Identify which cell holds the provided text, then report its [x, y] central coordinate. 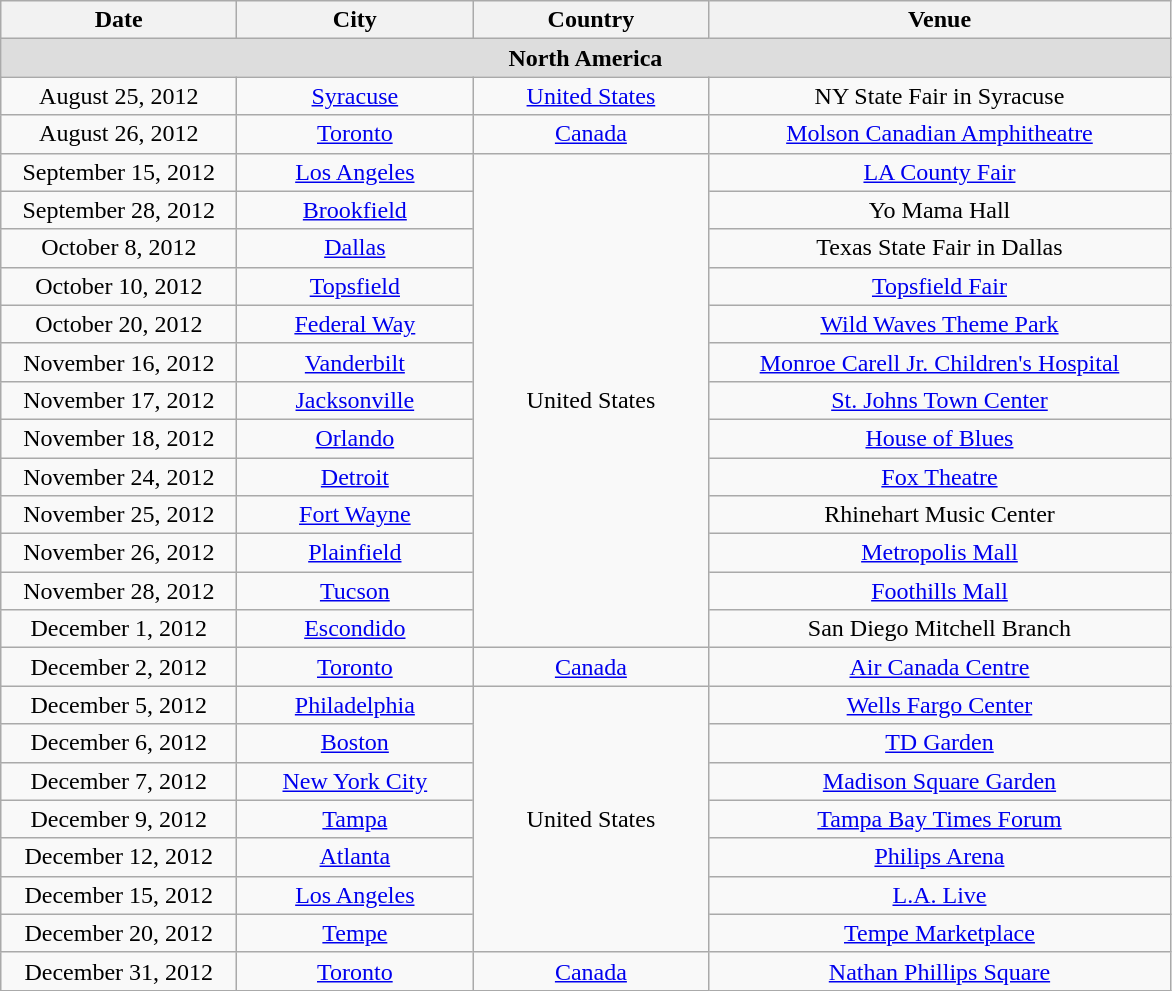
December 2, 2012 [119, 667]
October 10, 2012 [119, 286]
Molson Canadian Amphitheatre [940, 134]
December 1, 2012 [119, 629]
December 20, 2012 [119, 933]
LA County Fair [940, 172]
Philadelphia [355, 705]
New York City [355, 781]
Syracuse [355, 96]
Detroit [355, 477]
November 16, 2012 [119, 362]
Brookfield [355, 210]
Madison Square Garden [940, 781]
November 26, 2012 [119, 553]
October 20, 2012 [119, 324]
Rhinehart Music Center [940, 515]
September 15, 2012 [119, 172]
Topsfield Fair [940, 286]
Vanderbilt [355, 362]
Jacksonville [355, 400]
Date [119, 20]
Tampa Bay Times Forum [940, 819]
Fort Wayne [355, 515]
November 24, 2012 [119, 477]
City [355, 20]
Tucson [355, 591]
L.A. Live [940, 895]
Escondido [355, 629]
Venue [940, 20]
Wells Fargo Center [940, 705]
Air Canada Centre [940, 667]
December 6, 2012 [119, 743]
November 17, 2012 [119, 400]
September 28, 2012 [119, 210]
October 8, 2012 [119, 248]
Boston [355, 743]
Federal Way [355, 324]
Tempe Marketplace [940, 933]
December 12, 2012 [119, 857]
Plainfield [355, 553]
December 31, 2012 [119, 971]
December 7, 2012 [119, 781]
San Diego Mitchell Branch [940, 629]
House of Blues [940, 438]
Nathan Phillips Square [940, 971]
November 18, 2012 [119, 438]
Dallas [355, 248]
Metropolis Mall [940, 553]
December 9, 2012 [119, 819]
North America [586, 58]
November 28, 2012 [119, 591]
Tempe [355, 933]
NY State Fair in Syracuse [940, 96]
Philips Arena [940, 857]
Texas State Fair in Dallas [940, 248]
St. Johns Town Center [940, 400]
Foothills Mall [940, 591]
November 25, 2012 [119, 515]
August 26, 2012 [119, 134]
Atlanta [355, 857]
Yo Mama Hall [940, 210]
Topsfield [355, 286]
TD Garden [940, 743]
Country [591, 20]
Tampa [355, 819]
Orlando [355, 438]
Fox Theatre [940, 477]
Monroe Carell Jr. Children's Hospital [940, 362]
Wild Waves Theme Park [940, 324]
August 25, 2012 [119, 96]
December 5, 2012 [119, 705]
December 15, 2012 [119, 895]
